Identify which cell holds the provided text, then report its [x, y] central coordinate. 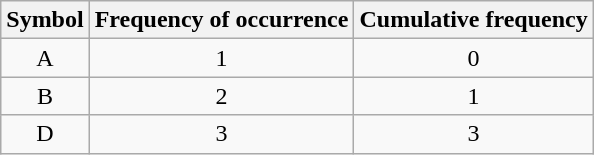
Frequency of occurrence [222, 20]
A [45, 58]
B [45, 96]
2 [222, 96]
0 [474, 58]
Cumulative frequency [474, 20]
D [45, 134]
Symbol [45, 20]
